Capture the cell that displays the provided text and extract its [x, y] central coordinate. 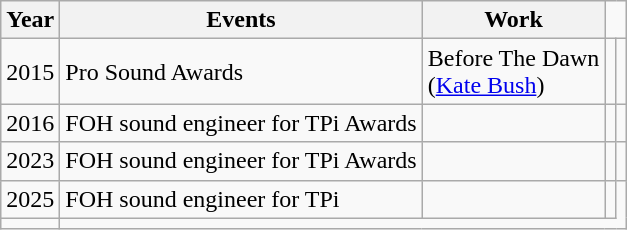
Events [241, 20]
2016 [30, 123]
Year [30, 20]
Work [514, 20]
2015 [30, 72]
Before The Dawn(Kate Bush) [514, 72]
Pro Sound Awards [241, 72]
2025 [30, 199]
2023 [30, 161]
FOH sound engineer for TPi [241, 199]
